Search for the cell housing the specified text and yield its [X, Y] center coordinate. 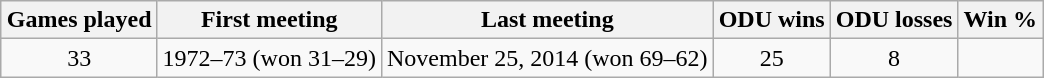
First meeting [269, 20]
Last meeting [547, 20]
33 [79, 58]
November 25, 2014 (won 69–62) [547, 58]
1972–73 (won 31–29) [269, 58]
8 [894, 58]
ODU losses [894, 20]
Games played [79, 20]
25 [772, 58]
ODU wins [772, 20]
Win % [1000, 20]
